Return the (x, y) coordinate for the center point of the cell that contains the specified text.  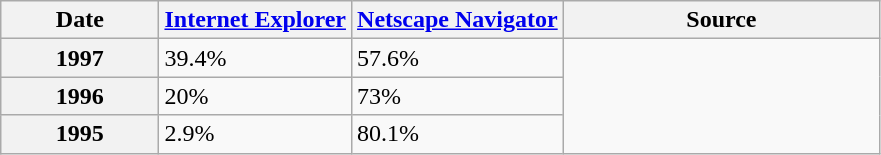
1996 (80, 96)
80.1% (458, 134)
Source (721, 20)
1995 (80, 134)
20% (256, 96)
Internet Explorer (256, 20)
Netscape Navigator (458, 20)
39.4% (256, 58)
57.6% (458, 58)
Date (80, 20)
73% (458, 96)
1997 (80, 58)
2.9% (256, 134)
